Output the (X, Y) coordinate of the center of the cell containing the given text.  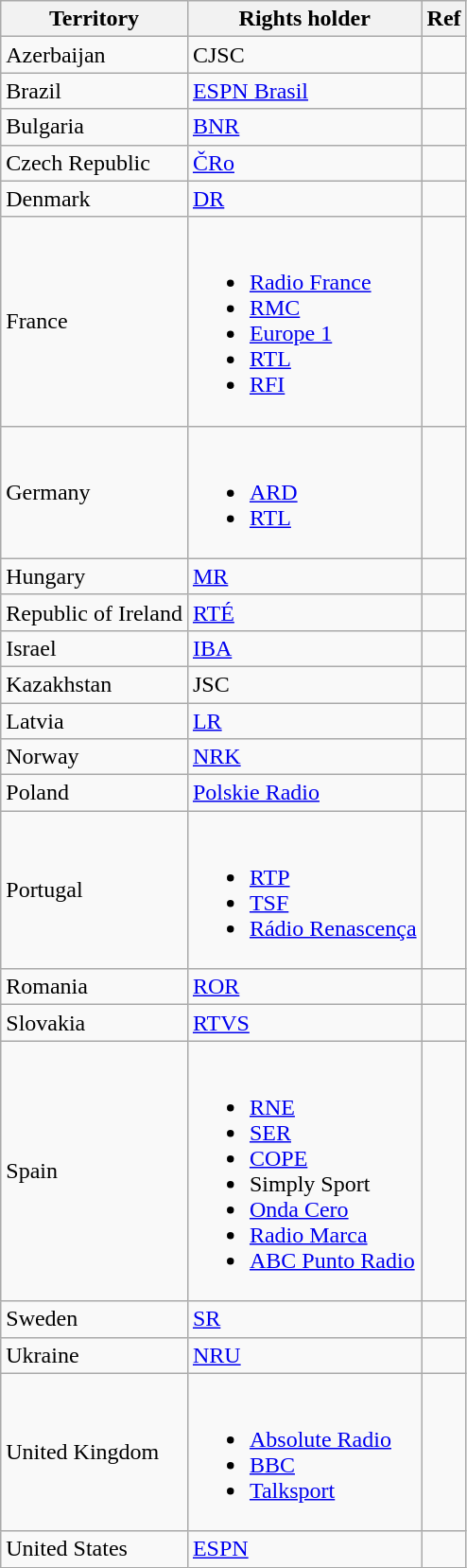
ESPN Brasil (304, 91)
United Kingdom (95, 1452)
ČRo (304, 163)
Spain (95, 1172)
Germany (95, 492)
RNESERCOPESimply SportOnda CeroRadio MarcaABC Punto Radio (304, 1172)
Czech Republic (95, 163)
Brazil (95, 91)
NRU (304, 1355)
NRK (304, 757)
France (95, 322)
Latvia (95, 720)
ROR (304, 987)
Polskie Radio (304, 793)
SR (304, 1319)
United States (95, 1549)
RTPTSFRádio Renascença (304, 890)
Sweden (95, 1319)
JSC (304, 684)
BNR (304, 127)
Azerbaijan (95, 55)
Poland (95, 793)
Absolute RadioBBCTalksport (304, 1452)
Norway (95, 757)
Republic of Ireland (95, 612)
Denmark (95, 199)
Kazakhstan (95, 684)
IBA (304, 648)
Slovakia (95, 1023)
RTVS (304, 1023)
Ukraine (95, 1355)
ESPN (304, 1549)
ARDRTL (304, 492)
Romania (95, 987)
LR (304, 720)
MR (304, 576)
Ref (444, 19)
Israel (95, 648)
CJSC (304, 55)
Hungary (95, 576)
Bulgaria (95, 127)
Territory (95, 19)
DR (304, 199)
Rights holder (304, 19)
RTÉ (304, 612)
Radio FranceRMCEurope 1RTLRFI (304, 322)
Portugal (95, 890)
